Capture the cell that displays the provided text and extract its [X, Y] central coordinate. 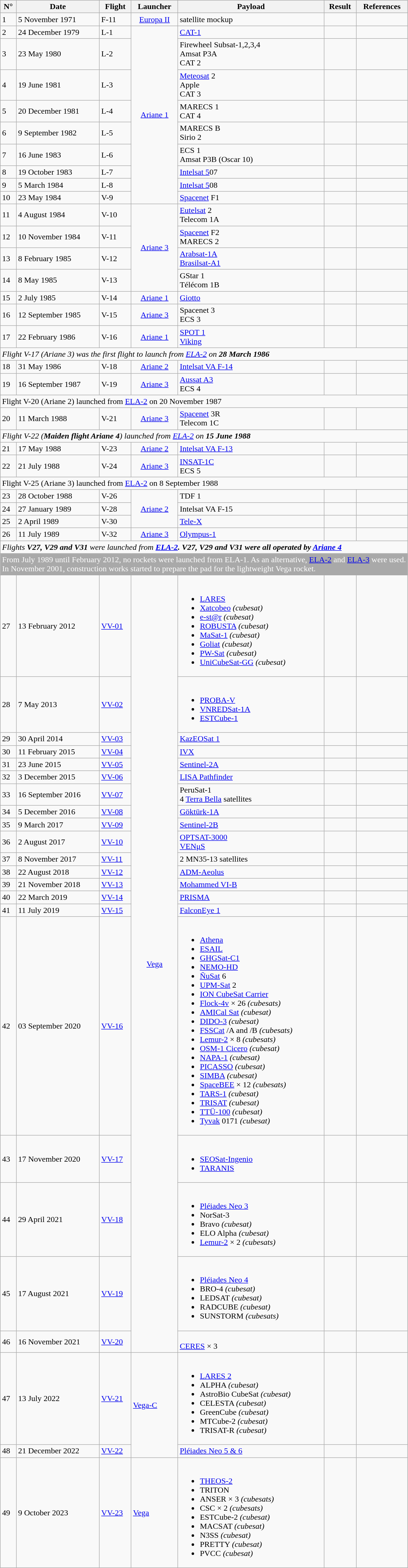
3 December 2015 [58, 777]
Payload [251, 7]
VV-08 [115, 812]
32 [8, 777]
VV-04 [115, 752]
Intelsat 508 [251, 185]
THEOS-2TRITONANSER × 3 (cubesats)CSC × 2 (cubesats)ESTCube-2 (cubesat)MACSAT (cubesat)N3SS (cubesat)PRETTY (cubesat)PVCC (cubesat) [251, 1513]
INSAT-1C ECS 5 [251, 466]
21 December 2022 [58, 1451]
16 September 1987 [58, 384]
FalconEye 1 [251, 910]
L-8 [115, 185]
49 [8, 1513]
2 April 1989 [58, 522]
Flight V-17 (Ariane 3) was the first flight to launch from ELA-2 on 28 March 1986 [204, 354]
22 February 1986 [58, 337]
VV-22 [115, 1451]
V-16 [115, 337]
17 November 2020 [58, 1159]
20 December 1981 [58, 111]
25 [8, 522]
Sentinel-2A [251, 764]
V-23 [115, 449]
19 October 1983 [58, 172]
VV-11 [115, 859]
VV-18 [115, 1220]
Intelsat VA F-14 [251, 367]
4 [8, 85]
KazEOSat 1 [251, 739]
Intelsat 507 [251, 172]
Europa II [154, 19]
Meteosat 2 Apple CAT 3 [251, 85]
9 September 1982 [58, 133]
19 [8, 384]
16 November 2021 [58, 1342]
35 [8, 824]
VV-06 [115, 777]
11 February 2015 [58, 752]
29 April 2021 [58, 1220]
11 July 1989 [58, 534]
Flight V-20 (Ariane 2) launched from ELA-2 on 20 November 1987 [204, 401]
Aussat A3 ECS 4 [251, 384]
17 [8, 337]
1 [8, 19]
13 [8, 259]
Flight V-22 (Maiden flight Ariane 4) launched from ELA-2 on 15 June 1988 [204, 436]
LARES 2ALPHA (cubesat)AstroBio CubeSat (cubesat)CELESTA (cubesat)GreenCube (cubesat)MTCube-2 (cubesat)TRISAT-R (cubesat) [251, 1399]
L-6 [115, 155]
8 May 1985 [58, 280]
VV-17 [115, 1159]
28 October 1988 [58, 496]
VV-05 [115, 764]
6 [8, 133]
VV-02 [115, 705]
IVX [251, 752]
Arabsat-1A Brasilsat-A1 [251, 259]
V-15 [115, 315]
Flight [115, 7]
V-21 [115, 418]
23 May 1980 [58, 54]
17 August 2021 [58, 1293]
VV-23 [115, 1513]
24 December 1979 [58, 32]
V-26 [115, 496]
MARECS 1 CAT 4 [251, 111]
L-1 [115, 32]
48 [8, 1451]
2 August 2017 [58, 841]
Giotto [251, 298]
30 [8, 752]
40 [8, 897]
18 [8, 367]
LARESXatcobeo (cubesat)e-st@r (cubesat)ROBUSTA (cubesat)MaSat-1 (cubesat)Goliat (cubesat)PW-Sat (cubesat)UniCubeSat-GG (cubesat) [251, 626]
45 [8, 1293]
42 [8, 1026]
L-5 [115, 133]
Spacenet F1 [251, 197]
VV-19 [115, 1293]
L-7 [115, 172]
8 [8, 172]
23 June 2015 [58, 764]
Vega-C [154, 1405]
26 [8, 534]
17 May 1988 [58, 449]
21 November 2018 [58, 885]
V-10 [115, 215]
V-14 [115, 298]
Eutelsat 2 Telecom 1A [251, 215]
Spacenet 3R Telecom 1C [251, 418]
L-2 [115, 54]
11 [8, 215]
V-30 [115, 522]
3 [8, 54]
22 August 2018 [58, 872]
Sentinel-2B [251, 824]
VV-14 [115, 897]
V-9 [115, 197]
VV-10 [115, 841]
satellite mockup [251, 19]
PeruSat-1 4 Terra Bella satellites [251, 795]
10 November 1984 [58, 237]
V-13 [115, 280]
12 [8, 237]
VV-03 [115, 739]
F-11 [115, 19]
11 March 1988 [58, 418]
7 May 2013 [58, 705]
20 [8, 418]
SPOT 1 Viking [251, 337]
43 [8, 1159]
CERES × 3 [251, 1342]
References [382, 7]
V-18 [115, 367]
21 [8, 449]
8 November 2017 [58, 859]
ECS 1 Amsat P3B (Oscar 10) [251, 155]
Tele-X [251, 522]
21 July 1988 [58, 466]
5 March 1984 [58, 185]
03 September 2020 [58, 1026]
CAT-1 [251, 32]
5 December 2016 [58, 812]
OPTSAT-3000 VENμS [251, 841]
Intelsat VA F-15 [251, 509]
Olympus-1 [251, 534]
10 [8, 197]
Intelsat VA F-13 [251, 449]
GStar 1 Télécom 1B [251, 280]
5 [8, 111]
28 [8, 705]
VV-01 [115, 626]
16 [8, 315]
2 [8, 32]
9 October 2023 [58, 1513]
34 [8, 812]
VV-12 [115, 872]
30 April 2014 [58, 739]
L-3 [115, 85]
VV-21 [115, 1399]
47 [8, 1399]
12 September 1985 [58, 315]
22 [8, 466]
V-24 [115, 466]
39 [8, 885]
44 [8, 1220]
24 [8, 509]
7 [8, 155]
Firewheel Subsat-1,2,3,4 Amsat P3A CAT 2 [251, 54]
29 [8, 739]
2 MN35-13 satellites [251, 859]
31 [8, 764]
36 [8, 841]
37 [8, 859]
22 March 2019 [58, 897]
SEOSat-IngenioTARANIS [251, 1159]
VV-20 [115, 1342]
N° [8, 7]
2 July 1985 [58, 298]
13 July 2022 [58, 1399]
41 [8, 910]
38 [8, 872]
MARECS B Sirio 2 [251, 133]
16 September 2016 [58, 795]
13 February 2012 [58, 626]
14 [8, 280]
46 [8, 1342]
LISA Pathfinder [251, 777]
9 March 2017 [58, 824]
Göktürk-1A [251, 812]
9 [8, 185]
16 June 1983 [58, 155]
15 [8, 298]
V-32 [115, 534]
V-11 [115, 237]
Mohammed VI-B [251, 885]
Spacenet F2 MARECS 2 [251, 237]
23 May 1984 [58, 197]
VV-07 [115, 795]
Result [340, 7]
V-12 [115, 259]
Pléiades Neo 5 & 6 [251, 1451]
27 January 1989 [58, 509]
Launcher [154, 7]
VV-13 [115, 885]
VV-15 [115, 910]
V-28 [115, 509]
31 May 1986 [58, 367]
V-19 [115, 384]
VV-16 [115, 1026]
Pléiades Neo 3NorSat-3Bravo (cubesat)ELO Alpha (cubesat)Lemur-2 × 2 (cubesats) [251, 1220]
Flight V-25 (Ariane 3) launched from ELA-2 on 8 September 1988 [204, 483]
Pléiades Neo 4BRO-4 (cubesat)LEDSAT (cubesat)RADCUBE (cubesat)SUNSTORM (cubesats) [251, 1293]
L-4 [115, 111]
Date [58, 7]
19 June 1981 [58, 85]
PROBA-VVNREDSat-1AESTCube-1 [251, 705]
Flights V27, V29 and V31 were launched from ELA-2. V27, V29 and V31 were all operated by Ariane 4 [204, 547]
33 [8, 795]
11 July 2019 [58, 910]
Spacenet 3 ECS 3 [251, 315]
4 August 1984 [58, 215]
TDF 1 [251, 496]
8 February 1985 [58, 259]
23 [8, 496]
PRISMA [251, 897]
27 [8, 626]
VV-09 [115, 824]
5 November 1971 [58, 19]
ADM-Aeolus [251, 872]
